Output the [x, y] coordinate of the center of the cell containing the given text.  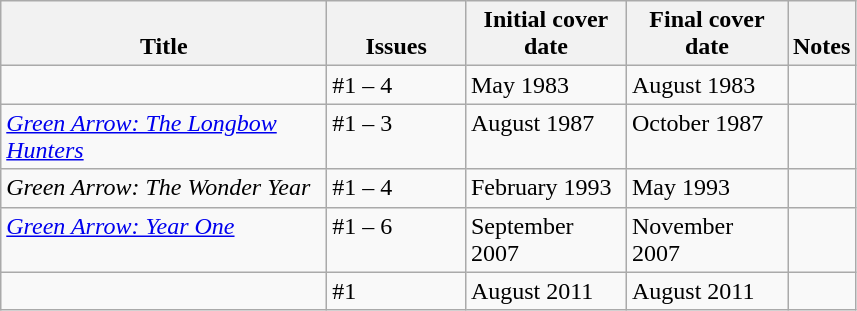
Green Arrow: The Longbow Hunters [164, 136]
February 1993 [546, 188]
Final cover date [706, 34]
Initial cover date [546, 34]
September 2007 [546, 240]
May 1983 [546, 85]
November 2007 [706, 240]
August 1983 [706, 85]
#1 [396, 291]
Notes [822, 34]
May 1993 [706, 188]
August 1987 [546, 136]
Title [164, 34]
Green Arrow: Year One [164, 240]
#1 – 3 [396, 136]
Issues [396, 34]
October 1987 [706, 136]
Green Arrow: The Wonder Year [164, 188]
#1 – 6 [396, 240]
